Determine the (X, Y) coordinate at the center of the cell enclosing the given text.  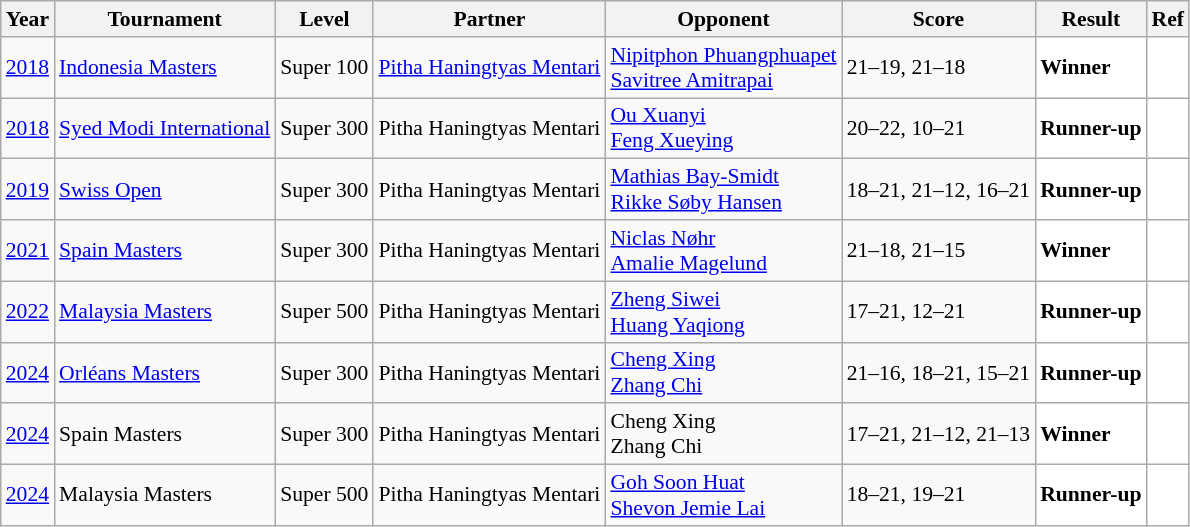
Year (28, 19)
Partner (489, 19)
Mathias Bay-Smidt Rikke Søby Hansen (723, 190)
Swiss Open (164, 190)
Ref (1168, 19)
Opponent (723, 19)
Score (939, 19)
20–22, 10–21 (939, 128)
17–21, 12–21 (939, 312)
18–21, 21–12, 16–21 (939, 190)
21–18, 21–15 (939, 250)
Orléans Masters (164, 372)
Goh Soon Huat Shevon Jemie Lai (723, 496)
21–16, 18–21, 15–21 (939, 372)
Result (1090, 19)
17–21, 21–12, 21–13 (939, 434)
18–21, 19–21 (939, 496)
21–19, 21–18 (939, 68)
Super 100 (324, 68)
Syed Modi International (164, 128)
Level (324, 19)
2022 (28, 312)
Niclas Nøhr Amalie Magelund (723, 250)
2021 (28, 250)
Nipitphon Phuangphuapet Savitree Amitrapai (723, 68)
2019 (28, 190)
Zheng Siwei Huang Yaqiong (723, 312)
Tournament (164, 19)
Indonesia Masters (164, 68)
Ou Xuanyi Feng Xueying (723, 128)
